Return the [X, Y] coordinate for the center point of the cell that contains the specified text.  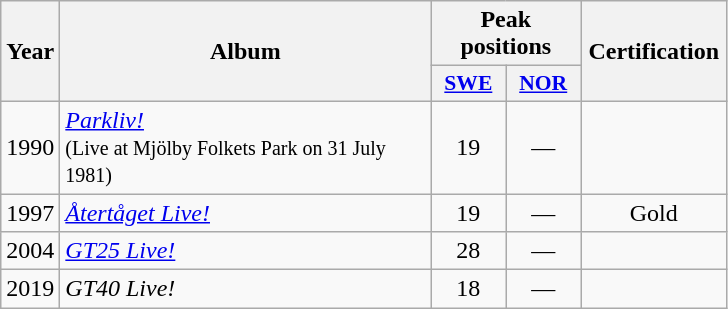
28 [468, 251]
SWE [468, 84]
GT40 Live! [246, 289]
GT25 Live! [246, 251]
Parkliv!(Live at Mjölby Folkets Park on 31 July 1981) [246, 147]
2019 [30, 289]
Peak positions [506, 34]
2004 [30, 251]
Certification [654, 52]
1990 [30, 147]
Album [246, 52]
Gold [654, 213]
Återtåget Live! [246, 213]
NOR [544, 84]
18 [468, 289]
Year [30, 52]
1997 [30, 213]
